Pinpoint the cell where the given text exists, returning its (x, y) midpoint coordinate. 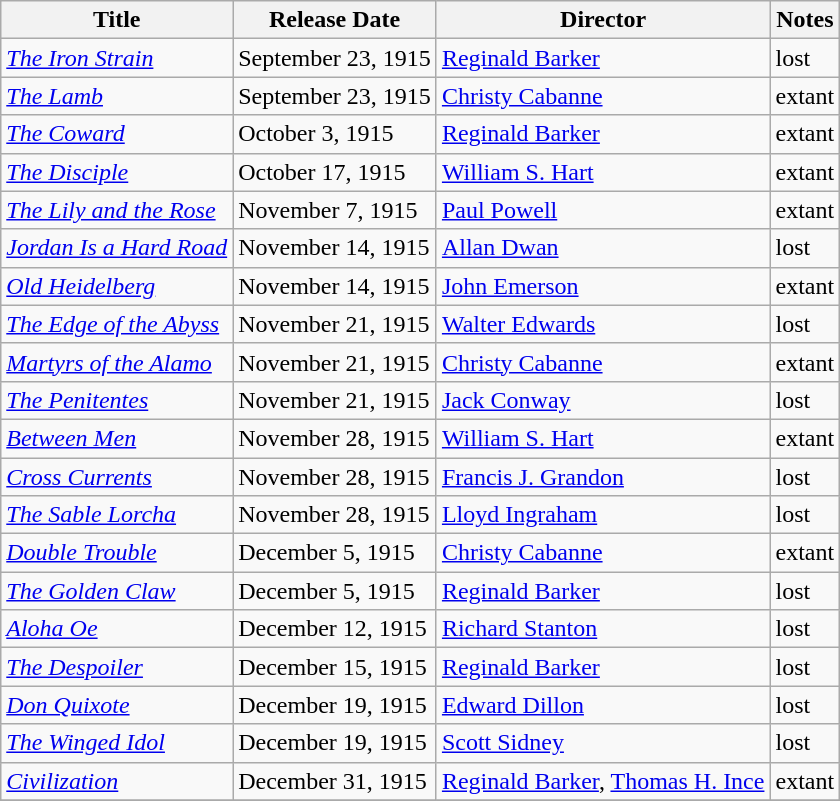
Cross Currents (117, 477)
The Winged Idol (117, 743)
Allan Dwan (603, 248)
October 17, 1915 (335, 172)
Paul Powell (603, 210)
Aloha Oe (117, 629)
Civilization (117, 781)
December 31, 1915 (335, 781)
Martyrs of the Alamo (117, 362)
The Golden Claw (117, 591)
Don Quixote (117, 705)
Edward Dillon (603, 705)
The Lamb (117, 96)
Between Men (117, 438)
November 7, 1915 (335, 210)
December 12, 1915 (335, 629)
The Coward (117, 134)
Jordan Is a Hard Road (117, 248)
Notes (805, 20)
The Sable Lorcha (117, 515)
The Disciple (117, 172)
Richard Stanton (603, 629)
Director (603, 20)
Title (117, 20)
John Emerson (603, 286)
The Despoiler (117, 667)
Walter Edwards (603, 324)
Double Trouble (117, 553)
Reginald Barker, Thomas H. Ince (603, 781)
Old Heidelberg (117, 286)
Francis J. Grandon (603, 477)
December 15, 1915 (335, 667)
The Lily and the Rose (117, 210)
Jack Conway (603, 400)
Lloyd Ingraham (603, 515)
October 3, 1915 (335, 134)
Release Date (335, 20)
Scott Sidney (603, 743)
The Edge of the Abyss (117, 324)
The Penitentes (117, 400)
The Iron Strain (117, 58)
